Scan for the cell matching the given text and deliver its (X, Y) coordinate at center. 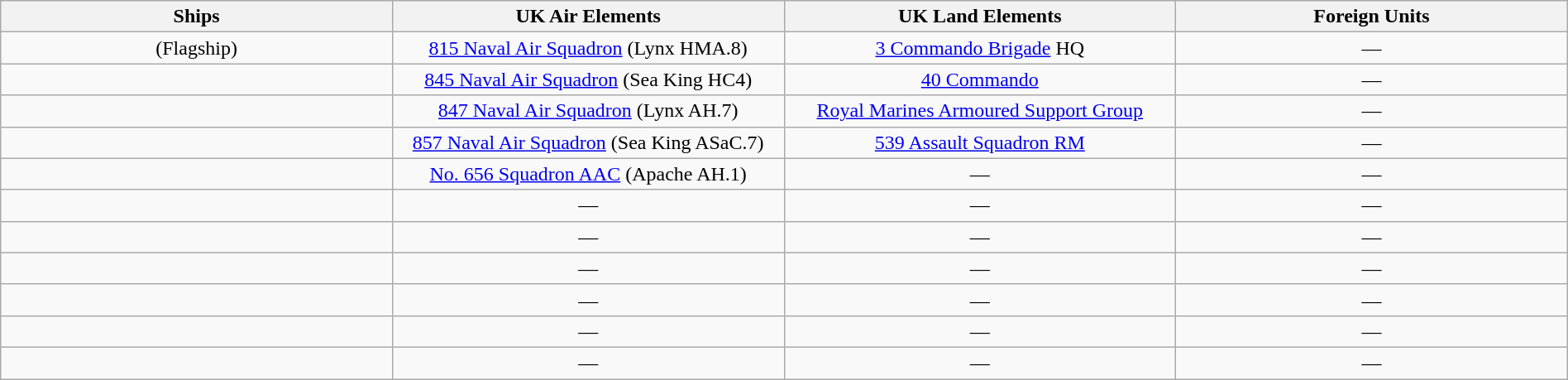
845 Naval Air Squadron (Sea King HC4) (588, 79)
815 Naval Air Squadron (Lynx HMA.8) (588, 48)
539 Assault Squadron RM (980, 142)
(Flagship) (197, 48)
857 Naval Air Squadron (Sea King ASaC.7) (588, 142)
No. 656 Squadron AAC (Apache AH.1) (588, 174)
UK Air Elements (588, 17)
40 Commando (980, 79)
Ships (197, 17)
847 Naval Air Squadron (Lynx AH.7) (588, 111)
Foreign Units (1372, 17)
Royal Marines Armoured Support Group (980, 111)
UK Land Elements (980, 17)
3 Commando Brigade HQ (980, 48)
